Find where the given text appears and provide that cell's center as (X, Y) coordinate. 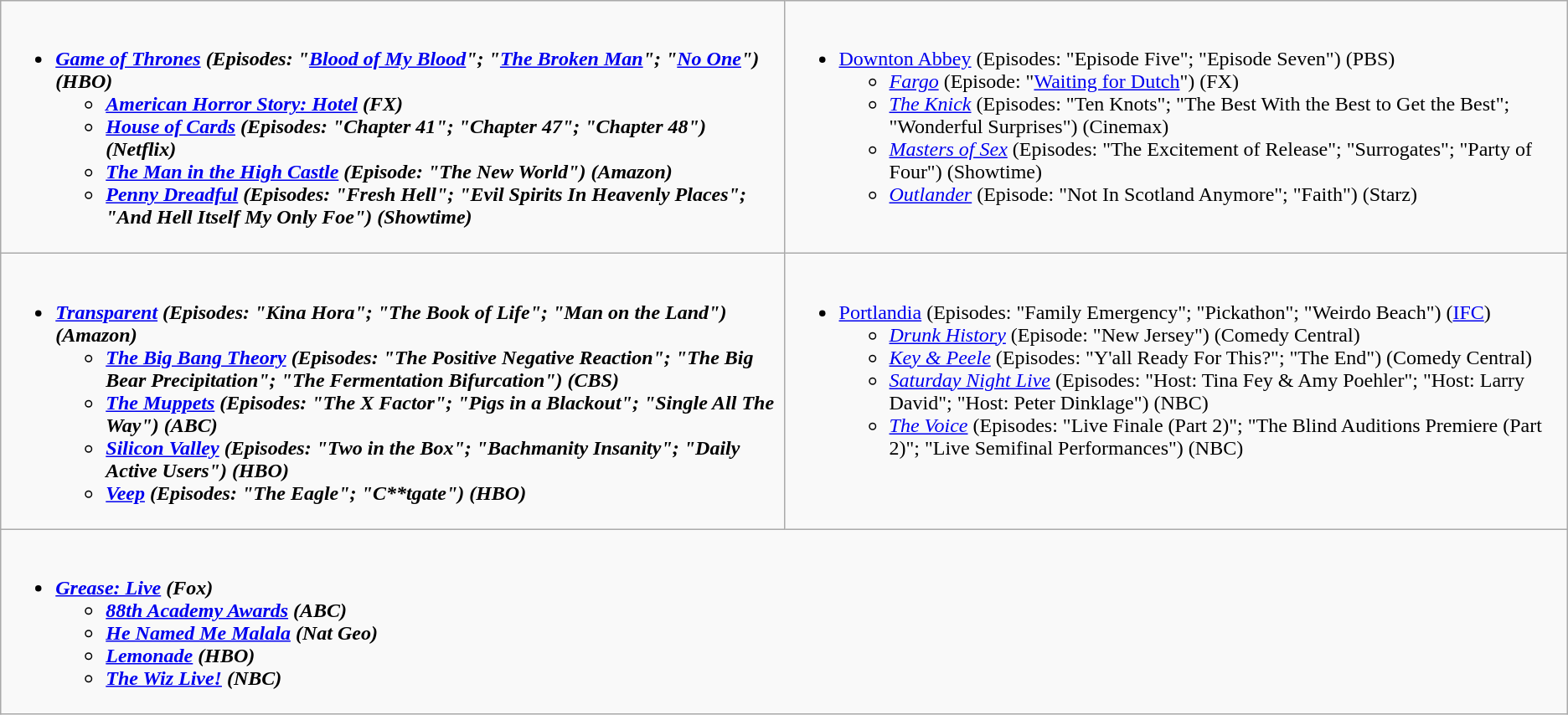
Grease: Live (Fox)88th Academy Awards (ABC)He Named Me Malala (Nat Geo)Lemonade (HBO)The Wiz Live! (NBC) (784, 621)
